Locate the cell with the specified text and output its [x, y] center coordinate. 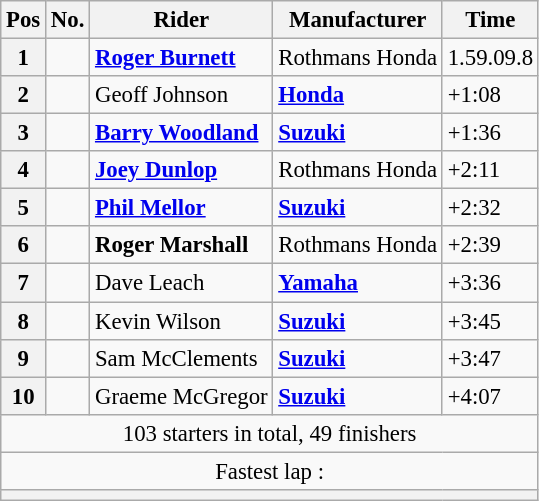
4 [24, 170]
Joey Dunlop [182, 170]
+3:36 [490, 283]
6 [24, 245]
Barry Woodland [182, 133]
+1:36 [490, 133]
Fastest lap : [270, 471]
+4:07 [490, 396]
7 [24, 283]
Roger Burnett [182, 58]
+2:39 [490, 245]
1 [24, 58]
No. [68, 20]
5 [24, 208]
10 [24, 396]
+2:32 [490, 208]
Sam McClements [182, 358]
9 [24, 358]
+3:45 [490, 321]
Phil Mellor [182, 208]
Yamaha [358, 283]
Manufacturer [358, 20]
Kevin Wilson [182, 321]
2 [24, 95]
1.59.09.8 [490, 58]
Geoff Johnson [182, 95]
+2:11 [490, 170]
Roger Marshall [182, 245]
+1:08 [490, 95]
Honda [358, 95]
Time [490, 20]
8 [24, 321]
Pos [24, 20]
Rider [182, 20]
Graeme McGregor [182, 396]
Dave Leach [182, 283]
+3:47 [490, 358]
3 [24, 133]
103 starters in total, 49 finishers [270, 433]
